Capture the cell that displays the provided text and extract its (x, y) central coordinate. 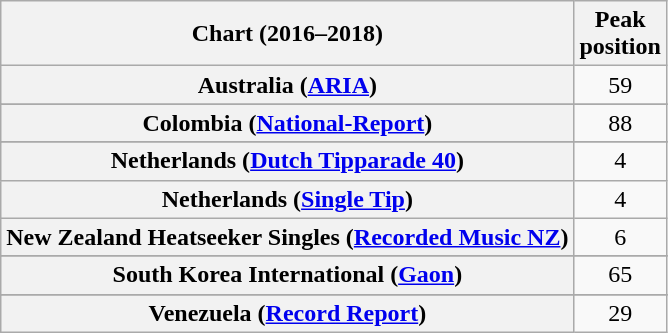
Chart (2016–2018) (288, 34)
59 (620, 85)
Netherlands (Single Tip) (288, 199)
88 (620, 123)
6 (620, 237)
New Zealand Heatseeker Singles (Recorded Music NZ) (288, 237)
Colombia (National-Report) (288, 123)
Peakposition (620, 34)
Venezuela (Record Report) (288, 313)
Netherlands (Dutch Tipparade 40) (288, 161)
South Korea International (Gaon) (288, 275)
Australia (ARIA) (288, 85)
65 (620, 275)
29 (620, 313)
